Return (X, Y) of the center of cell containing provided text 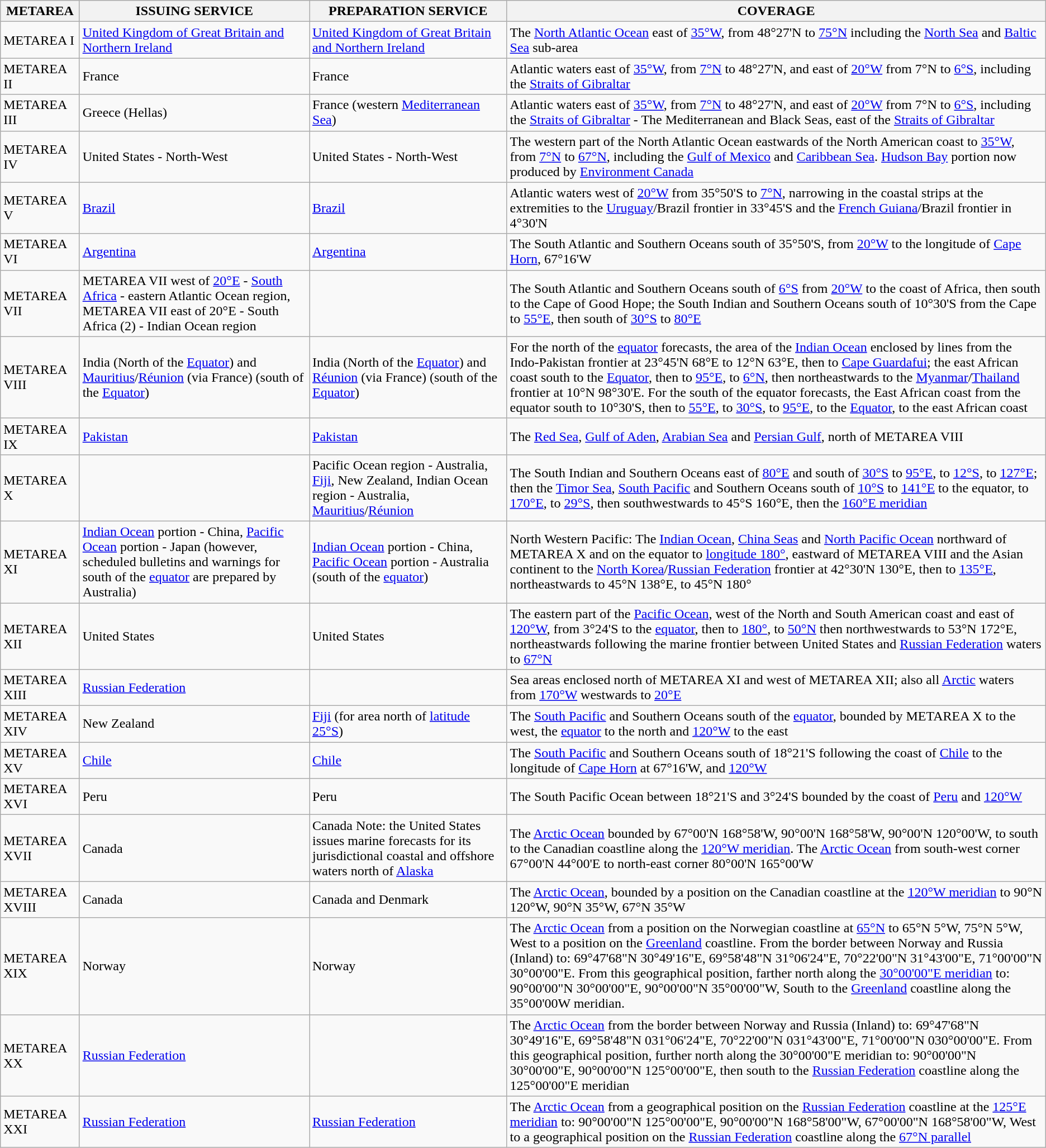
METAREA XX (40, 1055)
Greece (Hellas) (194, 113)
Pacific Ocean region - Australia, Fiji, New Zealand, Indian Ocean region - Australia, Mauritius/Réunion (408, 487)
METAREA IV (40, 156)
The South Pacific and Southern Oceans south of the equator, bounded by METAREA X to the west, the equator to the north and 120°W to the east (776, 724)
India (North of the Equator) and Mauritius/Réunion (via France) (south of the Equator) (194, 377)
METAREA XVIII (40, 900)
METAREA VII (40, 303)
METAREA IX (40, 436)
METAREA VI (40, 252)
METAREA XIX (40, 966)
METAREA VII west of 20°E - South Africa - eastern Atlantic Ocean region, METAREA VII east of 20°E - South Africa (2) - Indian Ocean region (194, 303)
New Zealand (194, 724)
India (North of the Equator) and Réunion (via France) (south of the Equator) (408, 377)
The Arctic Ocean, bounded by a position on the Canadian coastline at the 120°W meridian to 90°N 120°W, 90°N 35°W, 67°N 35°W (776, 900)
Atlantic waters east of 35°W, from 7°N to 48°27'N, and east of 20°W from 7°N to 6°S, including the Straits of Gibraltar (776, 76)
Canada Note: the United States issues marine forecasts for its jurisdictional coastal and offshore waters north of Alaska (408, 848)
METAREA XVII (40, 848)
METAREA II (40, 76)
METAREA XVI (40, 797)
France (western Mediterranean Sea) (408, 113)
METAREA (40, 11)
METAREA XII (40, 636)
METAREA XI (40, 562)
METAREA XV (40, 760)
Fiji (for area north of latitude 25°S) (408, 724)
METAREA XIV (40, 724)
The South Pacific and Southern Oceans south of 18°21'S following the coast of Chile to the longitude of Cape Horn at 67°16'W, and 120°W (776, 760)
COVERAGE (776, 11)
METAREA III (40, 113)
The South Atlantic and Southern Oceans south of 35°50'S, from 20°W to the longitude of Cape Horn, 67°16'W (776, 252)
METAREA XIII (40, 687)
The South Pacific Ocean between 18°21'S and 3°24'S bounded by the coast of Peru and 120°W (776, 797)
The North Atlantic Ocean east of 35°W, from 48°27'N to 75°N including the North Sea and Baltic Sea sub-area (776, 40)
Indian Ocean portion - China, Pacific Ocean portion - Australia (south of the equator) (408, 562)
PREPARATION SERVICE (408, 11)
Sea areas enclosed north of METAREA XI and west of METAREA XII; also all Arctic waters from 170°W westwards to 20°E (776, 687)
METAREA I (40, 40)
METAREA V (40, 208)
METAREA XXI (40, 1122)
ISSUING SERVICE (194, 11)
METAREA VIII (40, 377)
METAREA X (40, 487)
Canada and Denmark (408, 900)
The Red Sea, Gulf of Aden, Arabian Sea and Persian Gulf, north of METAREA VIII (776, 436)
